Find where the given text appears and provide that cell's center as (X, Y) coordinate. 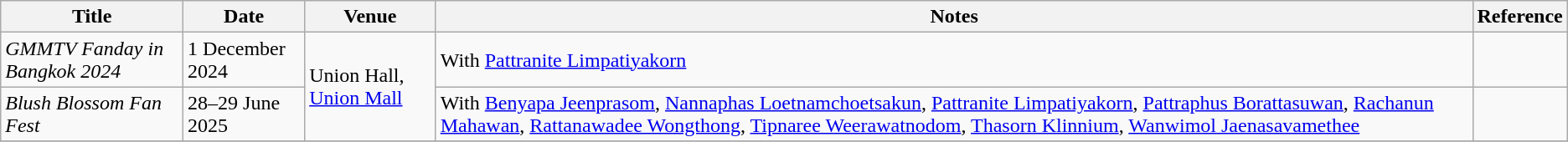
Blush Blossom Fan Fest (92, 114)
1 December 2024 (245, 60)
Date (245, 17)
Notes (954, 17)
GMMTV Fanday in Bangkok 2024 (92, 60)
With Pattranite Limpatiyakorn (954, 60)
Title (92, 17)
28–29 June 2025 (245, 114)
Union Hall, Union Mall (370, 87)
Venue (370, 17)
Reference (1519, 17)
